Provide the [x, y] coordinate of the cell's center where the given text is located.  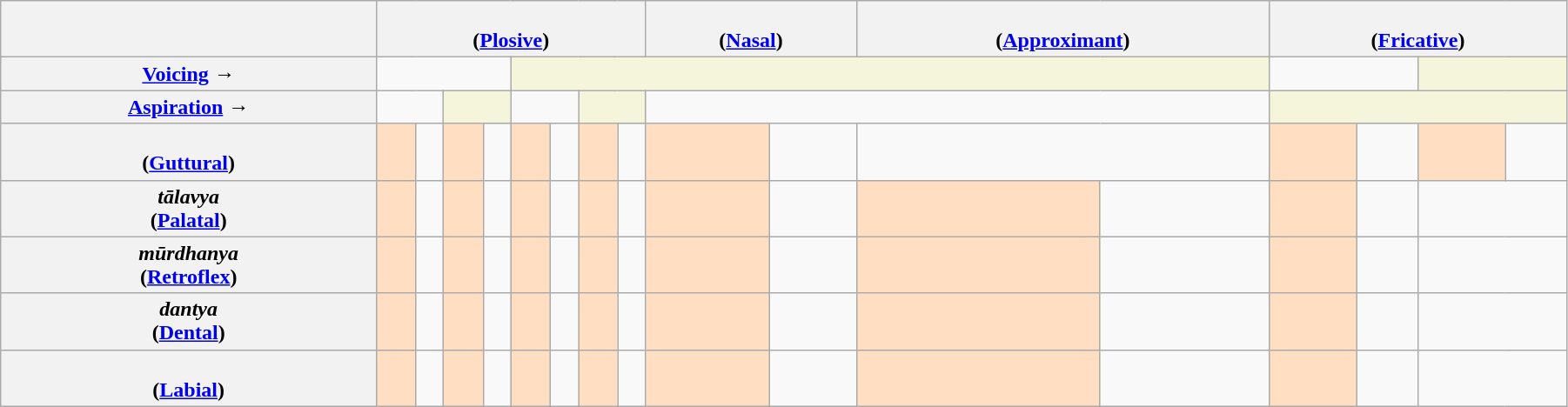
Voicing → [189, 74]
tālavya(Palatal) [189, 209]
(Labial) [189, 377]
(Fricative) [1418, 30]
(Approximant) [1063, 30]
Aspiration → [189, 107]
(Plosive) [512, 30]
(Guttural) [189, 151]
mūrdhanya(Retroflex) [189, 264]
dantya(Dental) [189, 322]
(Nasal) [751, 30]
